Capture the cell that displays the provided text and extract its (x, y) central coordinate. 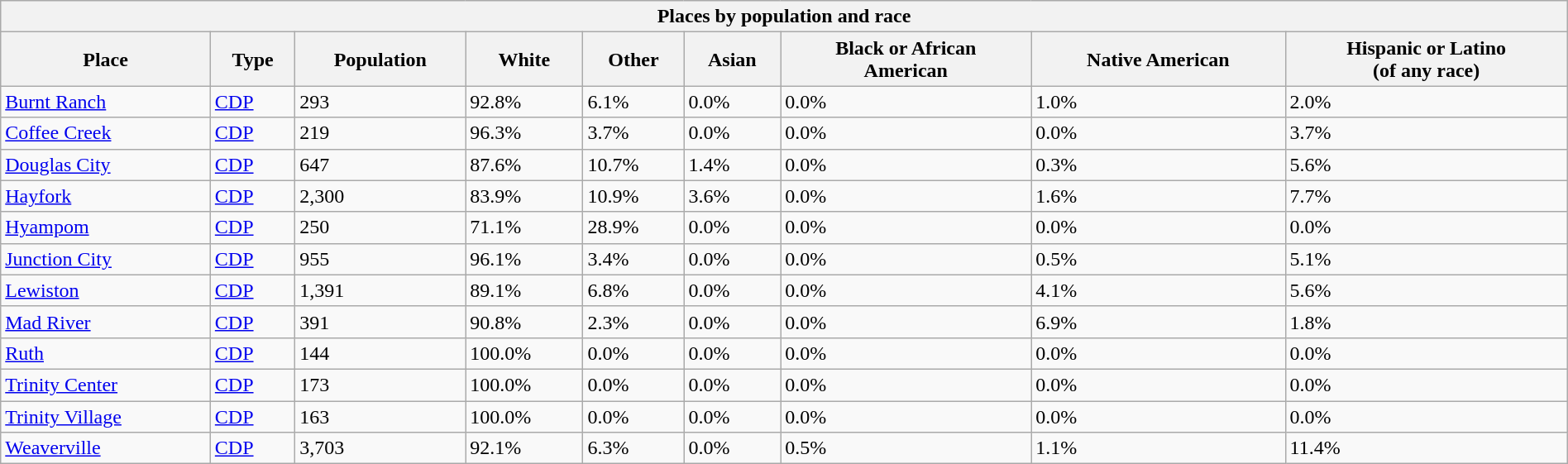
1,391 (380, 290)
90.8% (524, 322)
Native American (1158, 60)
83.9% (524, 196)
89.1% (524, 290)
6.8% (633, 290)
219 (380, 133)
7.7% (1426, 196)
Hayfork (106, 196)
71.1% (524, 227)
647 (380, 165)
Coffee Creek (106, 133)
Places by population and race (784, 17)
Hyampom (106, 227)
2.0% (1426, 102)
Lewiston (106, 290)
4.1% (1158, 290)
Black or AfricanAmerican (906, 60)
144 (380, 353)
White (524, 60)
3,703 (380, 448)
1.6% (1158, 196)
1.1% (1158, 448)
Mad River (106, 322)
28.9% (633, 227)
173 (380, 385)
Ruth (106, 353)
Population (380, 60)
Type (252, 60)
11.4% (1426, 448)
5.1% (1426, 259)
Other (633, 60)
Place (106, 60)
250 (380, 227)
0.3% (1158, 165)
10.7% (633, 165)
391 (380, 322)
92.8% (524, 102)
Burnt Ranch (106, 102)
955 (380, 259)
96.3% (524, 133)
293 (380, 102)
Weaverville (106, 448)
2.3% (633, 322)
163 (380, 416)
6.3% (633, 448)
3.4% (633, 259)
92.1% (524, 448)
6.9% (1158, 322)
Trinity Village (106, 416)
Junction City (106, 259)
Douglas City (106, 165)
3.6% (733, 196)
2,300 (380, 196)
96.1% (524, 259)
1.0% (1158, 102)
10.9% (633, 196)
6.1% (633, 102)
87.6% (524, 165)
1.8% (1426, 322)
Trinity Center (106, 385)
Asian (733, 60)
1.4% (733, 165)
Hispanic or Latino(of any race) (1426, 60)
